Output the (X, Y) coordinate of the center of the cell containing the given text.  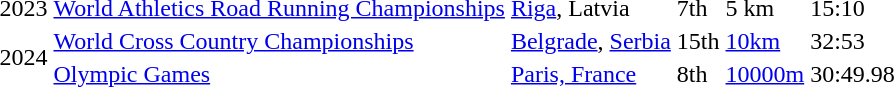
World Cross Country Championships (279, 41)
15th (698, 41)
Belgrade, Serbia (590, 41)
10km (765, 41)
